Detect which cell encompasses the target text, then output its [X, Y] center coordinate. 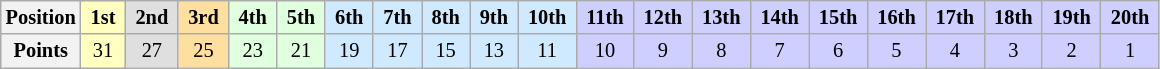
Position [41, 17]
11 [547, 51]
15 [446, 51]
1st [104, 17]
16th [896, 17]
3 [1013, 51]
5th [301, 17]
21 [301, 51]
7th [397, 17]
5 [896, 51]
31 [104, 51]
23 [253, 51]
7 [779, 51]
8th [446, 17]
12th [663, 17]
6th [349, 17]
15th [838, 17]
3rd [203, 17]
13th [721, 17]
Points [41, 51]
1 [1130, 51]
17th [955, 17]
14th [779, 17]
25 [203, 51]
8 [721, 51]
4 [955, 51]
10th [547, 17]
6 [838, 51]
9th [494, 17]
2 [1071, 51]
18th [1013, 17]
17 [397, 51]
20th [1130, 17]
4th [253, 17]
27 [152, 51]
13 [494, 51]
2nd [152, 17]
19 [349, 51]
11th [604, 17]
10 [604, 51]
19th [1071, 17]
9 [663, 51]
